Detect which cell encompasses the target text, then output its (x, y) center coordinate. 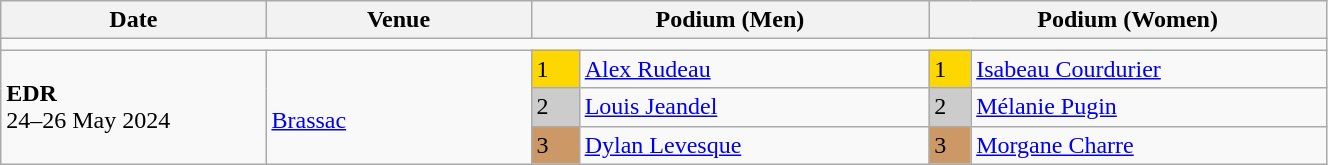
Mélanie Pugin (1149, 107)
Morgane Charre (1149, 145)
Date (134, 20)
Louis Jeandel (754, 107)
Podium (Women) (1128, 20)
Podium (Men) (730, 20)
Brassac (398, 107)
Alex Rudeau (754, 69)
Venue (398, 20)
Isabeau Courdurier (1149, 69)
EDR 24–26 May 2024 (134, 107)
Dylan Levesque (754, 145)
